Find where the given text appears and provide that cell's center as [x, y] coordinate. 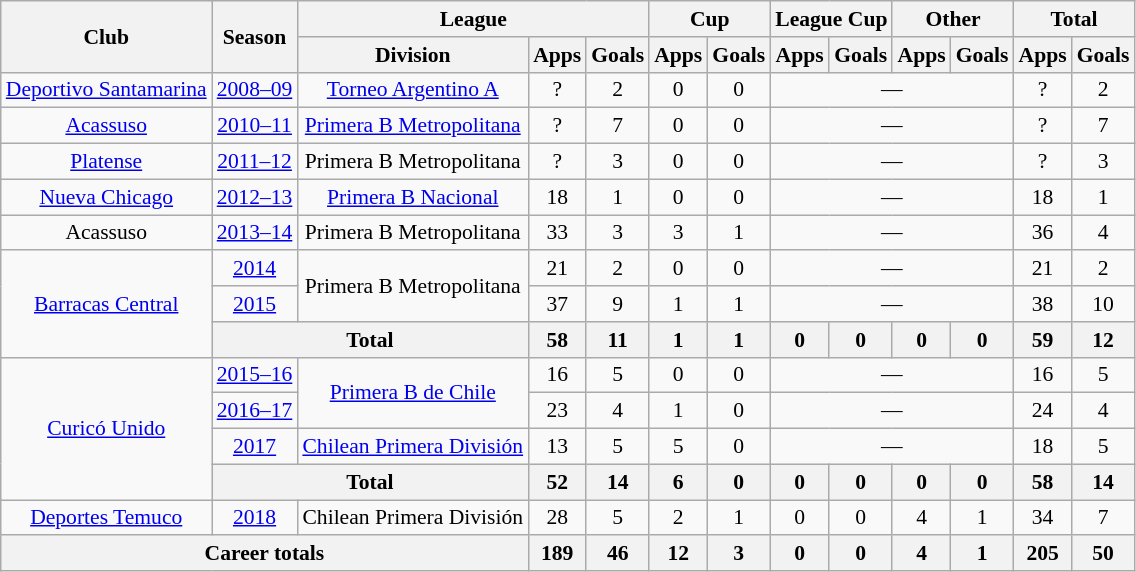
2013–14 [255, 233]
2015 [255, 304]
11 [618, 340]
2011–12 [255, 162]
2016–17 [255, 411]
Club [106, 36]
Primera B Nacional [412, 197]
36 [1043, 233]
205 [1043, 554]
9 [618, 304]
Torneo Argentino A [412, 90]
189 [557, 554]
38 [1043, 304]
28 [557, 518]
2018 [255, 518]
52 [557, 482]
Other [952, 19]
Primera B de Chile [412, 392]
2012–13 [255, 197]
46 [618, 554]
59 [1043, 340]
Deportes Temuco [106, 518]
Curicó Unido [106, 428]
23 [557, 411]
2015–16 [255, 375]
Barracas Central [106, 304]
2014 [255, 269]
League Cup [831, 19]
50 [1104, 554]
10 [1104, 304]
13 [557, 447]
2008–09 [255, 90]
Nueva Chicago [106, 197]
24 [1043, 411]
Career totals [264, 554]
6 [678, 482]
37 [557, 304]
Season [255, 36]
Cup [710, 19]
League [473, 19]
Platense [106, 162]
Deportivo Santamarina [106, 90]
33 [557, 233]
34 [1043, 518]
2010–11 [255, 126]
Division [412, 55]
2017 [255, 447]
